Return (x, y) of the center of cell containing provided text 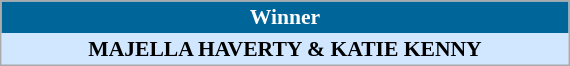
Winner (284, 17)
MAJELLA HAVERTY & KATIE KENNY (284, 49)
